Return (X, Y) of the center of cell containing provided text 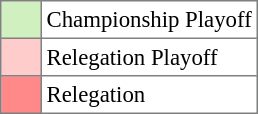
Relegation Playoff (149, 57)
Relegation (149, 95)
Championship Playoff (149, 20)
